For the text-containing cell, return its midpoint in (x, y) coordinate format. 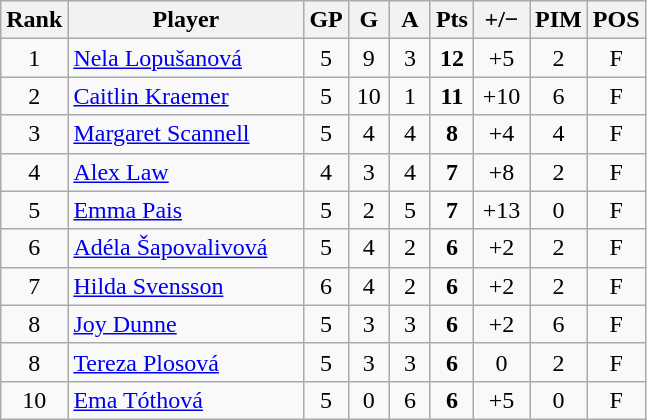
Alex Law (186, 172)
Emma Pais (186, 210)
GP (326, 20)
Rank (34, 20)
Player (186, 20)
Margaret Scannell (186, 134)
Ema Tóthová (186, 400)
PIM (559, 20)
12 (452, 58)
Adéla Šapovalivová (186, 248)
+/− (501, 20)
+10 (501, 96)
+13 (501, 210)
Hilda Svensson (186, 286)
POS (616, 20)
Nela Lopušanová (186, 58)
Joy Dunne (186, 324)
+4 (501, 134)
Caitlin Kraemer (186, 96)
G (368, 20)
11 (452, 96)
9 (368, 58)
Tereza Plosová (186, 362)
Pts (452, 20)
A (410, 20)
+8 (501, 172)
